Return the [x, y] coordinate for the center point of the cell that contains the specified text.  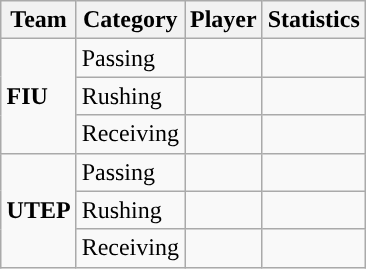
UTEP [38, 210]
Statistics [314, 20]
Category [130, 20]
Team [38, 20]
FIU [38, 96]
Player [223, 20]
